Return [X, Y] of the center of cell containing provided text 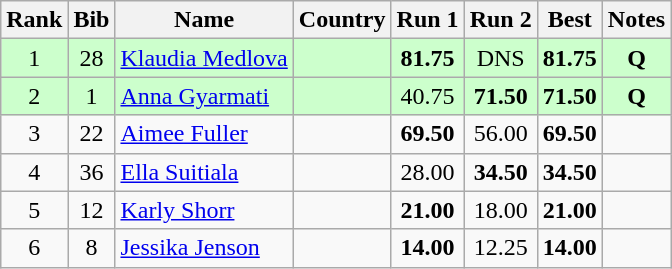
18.00 [500, 210]
3 [34, 134]
12 [92, 210]
5 [34, 210]
Bib [92, 20]
Rank [34, 20]
22 [92, 134]
Klaudia Medlova [204, 58]
Run 2 [500, 20]
Country [342, 20]
4 [34, 172]
Anna Gyarmati [204, 96]
Run 1 [428, 20]
Karly Shorr [204, 210]
28.00 [428, 172]
Name [204, 20]
40.75 [428, 96]
DNS [500, 58]
56.00 [500, 134]
Jessika Jenson [204, 248]
28 [92, 58]
Aimee Fuller [204, 134]
Ella Suitiala [204, 172]
6 [34, 248]
Notes [636, 20]
2 [34, 96]
12.25 [500, 248]
36 [92, 172]
8 [92, 248]
Best [570, 20]
